Return (X, Y) of the center of cell containing provided text 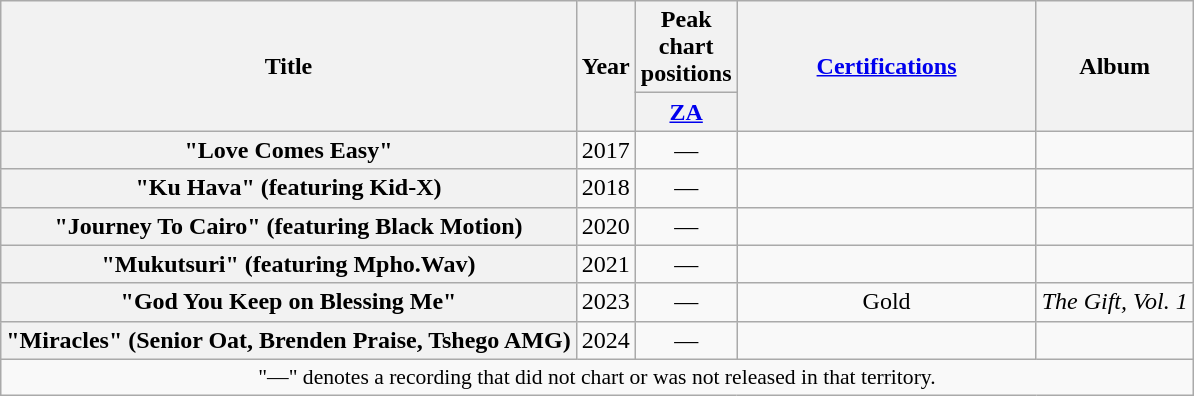
"—" denotes a recording that did not chart or was not released in that territory. (597, 377)
2020 (606, 226)
"Mukutsuri" (featuring Mpho.Wav) (288, 264)
2018 (606, 188)
"Miracles" (Senior Oat, Brenden Praise, Tshego AMG) (288, 340)
Title (288, 66)
2024 (606, 340)
The Gift, Vol. 1 (1114, 302)
Gold (886, 302)
Certifications (886, 66)
Album (1114, 66)
"Love Comes Easy" (288, 150)
"Journey To Cairo" (featuring Black Motion) (288, 226)
Year (606, 66)
2023 (606, 302)
2021 (606, 264)
ZA (686, 112)
"Ku Hava" (featuring Kid-X) (288, 188)
Peak chart positions (686, 47)
"God You Keep on Blessing Me" (288, 302)
2017 (606, 150)
